Return the [x, y] coordinate for the center point of the cell that contains the specified text.  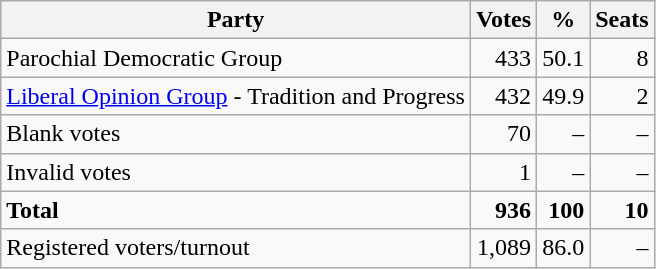
433 [503, 58]
50.1 [564, 58]
Votes [503, 20]
2 [622, 96]
Parochial Democratic Group [236, 58]
Liberal Opinion Group - Tradition and Progress [236, 96]
49.9 [564, 96]
1 [503, 172]
Registered voters/turnout [236, 248]
1,089 [503, 248]
432 [503, 96]
936 [503, 210]
70 [503, 134]
86.0 [564, 248]
Party [236, 20]
10 [622, 210]
8 [622, 58]
Total [236, 210]
Blank votes [236, 134]
% [564, 20]
Invalid votes [236, 172]
Seats [622, 20]
100 [564, 210]
